Scan for the cell matching the given text and deliver its (x, y) coordinate at center. 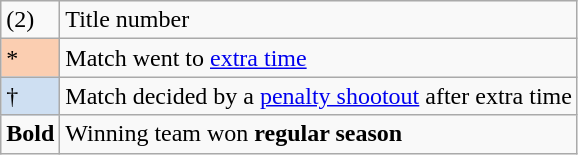
Bold (30, 134)
* (30, 58)
(2) (30, 20)
† (30, 96)
Winning team won regular season (319, 134)
Match went to extra time (319, 58)
Match decided by a penalty shootout after extra time (319, 96)
Title number (319, 20)
